Provide the [X, Y] coordinate of the cell's center where the given text is located.  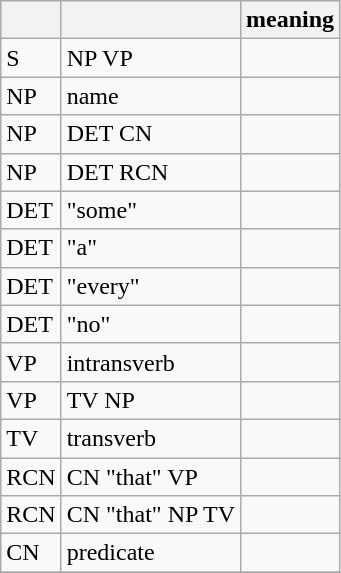
"every" [150, 286]
predicate [150, 553]
"no" [150, 324]
DET RCN [150, 172]
"a" [150, 248]
name [150, 96]
TV NP [150, 400]
transverb [150, 438]
TV [31, 438]
intransverb [150, 362]
DET CN [150, 134]
CN "that" NP TV [150, 515]
CN "that" VP [150, 477]
meaning [290, 20]
CN [31, 553]
S [31, 58]
NP VP [150, 58]
"some" [150, 210]
